Search for the cell housing the specified text and yield its (X, Y) center coordinate. 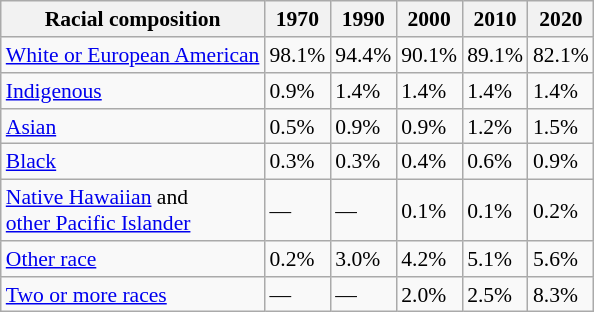
2.5% (495, 294)
94.4% (363, 55)
Other race (133, 259)
Asian (133, 126)
Two or more races (133, 294)
1.5% (561, 126)
0.5% (297, 126)
8.3% (561, 294)
Indigenous (133, 91)
Racial composition (133, 19)
2010 (495, 19)
0.4% (429, 162)
82.1% (561, 55)
2000 (429, 19)
4.2% (429, 259)
89.1% (495, 55)
1990 (363, 19)
0.6% (495, 162)
90.1% (429, 55)
5.6% (561, 259)
1970 (297, 19)
1.2% (495, 126)
Black (133, 162)
98.1% (297, 55)
3.0% (363, 259)
2.0% (429, 294)
White or European American (133, 55)
Native Hawaiian and other Pacific Islander (133, 210)
5.1% (495, 259)
2020 (561, 19)
